Output the [X, Y] coordinate of the center of the cell containing the given text.  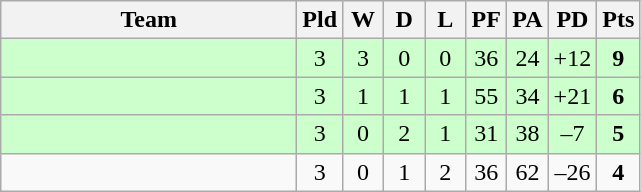
–26 [572, 172]
+21 [572, 96]
W [364, 20]
6 [618, 96]
34 [528, 96]
L [446, 20]
24 [528, 58]
9 [618, 58]
–7 [572, 134]
D [404, 20]
PA [528, 20]
4 [618, 172]
5 [618, 134]
Team [149, 20]
31 [486, 134]
38 [528, 134]
62 [528, 172]
PD [572, 20]
PF [486, 20]
55 [486, 96]
Pld [320, 20]
+12 [572, 58]
Pts [618, 20]
